Find where the given text appears and provide that cell's center as (x, y) coordinate. 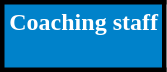
Coaching staff (84, 36)
